From the cell containing the given text, extract its center point as (X, Y) coordinate. 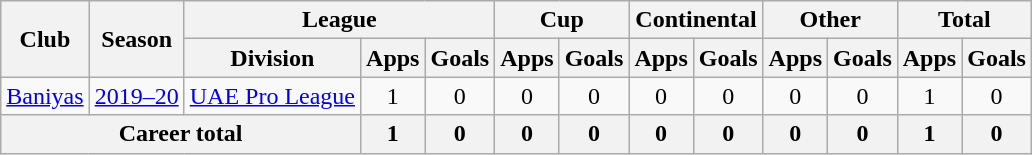
2019–20 (136, 96)
Total (964, 20)
Baniyas (45, 96)
Season (136, 39)
Division (272, 58)
Career total (181, 134)
UAE Pro League (272, 96)
Continental (696, 20)
Cup (562, 20)
Club (45, 39)
Other (830, 20)
League (340, 20)
